Determine the [x, y] coordinate at the center of the cell enclosing the given text.  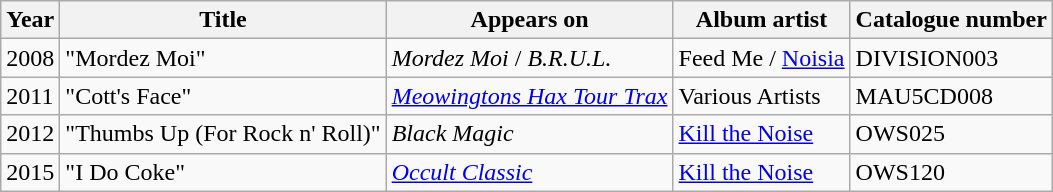
OWS120 [951, 172]
"Cott's Face" [223, 96]
Mordez Moi / B.R.U.L. [530, 58]
DIVISION003 [951, 58]
Appears on [530, 20]
MAU5CD008 [951, 96]
2008 [30, 58]
Year [30, 20]
Catalogue number [951, 20]
Album artist [762, 20]
Various Artists [762, 96]
Meowingtons Hax Tour Trax [530, 96]
2011 [30, 96]
"I Do Coke" [223, 172]
Title [223, 20]
Feed Me / Noisia [762, 58]
2012 [30, 134]
"Mordez Moi" [223, 58]
Occult Classic [530, 172]
2015 [30, 172]
Black Magic [530, 134]
"Thumbs Up (For Rock n' Roll)" [223, 134]
OWS025 [951, 134]
